Provide the (x, y) coordinate of the cell's center where the given text is located.  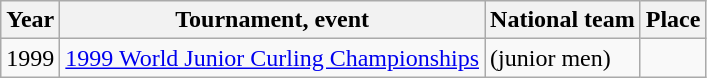
Tournament, event (272, 20)
Year (30, 20)
Place (673, 20)
1999 World Junior Curling Championships (272, 58)
(junior men) (563, 58)
National team (563, 20)
1999 (30, 58)
